Find where the given text appears and provide that cell's center as [X, Y] coordinate. 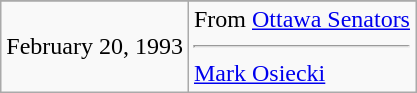
From Ottawa SenatorsMark Osiecki [302, 47]
February 20, 1993 [95, 47]
